Locate the cell with the specified text and output its [X, Y] center coordinate. 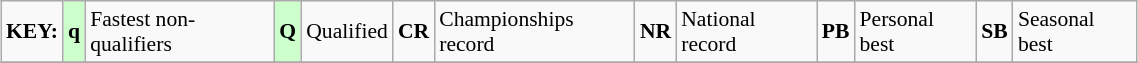
PB [836, 32]
CR [414, 32]
National record [746, 32]
NR [656, 32]
Fastest non-qualifiers [180, 32]
Qualified [347, 32]
KEY: [32, 32]
SB [994, 32]
q [74, 32]
Personal best [916, 32]
Championships record [534, 32]
Seasonal best [1075, 32]
Q [288, 32]
